Identify which cell holds the provided text, then report its (x, y) central coordinate. 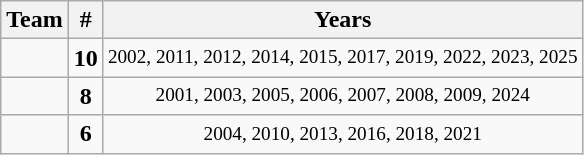
10 (86, 58)
2001, 2003, 2005, 2006, 2007, 2008, 2009, 2024 (342, 96)
Team (35, 20)
6 (86, 134)
Years (342, 20)
2004, 2010, 2013, 2016, 2018, 2021 (342, 134)
# (86, 20)
2002, 2011, 2012, 2014, 2015, 2017, 2019, 2022, 2023, 2025 (342, 58)
8 (86, 96)
